Locate the cell with the specified text and output its [X, Y] center coordinate. 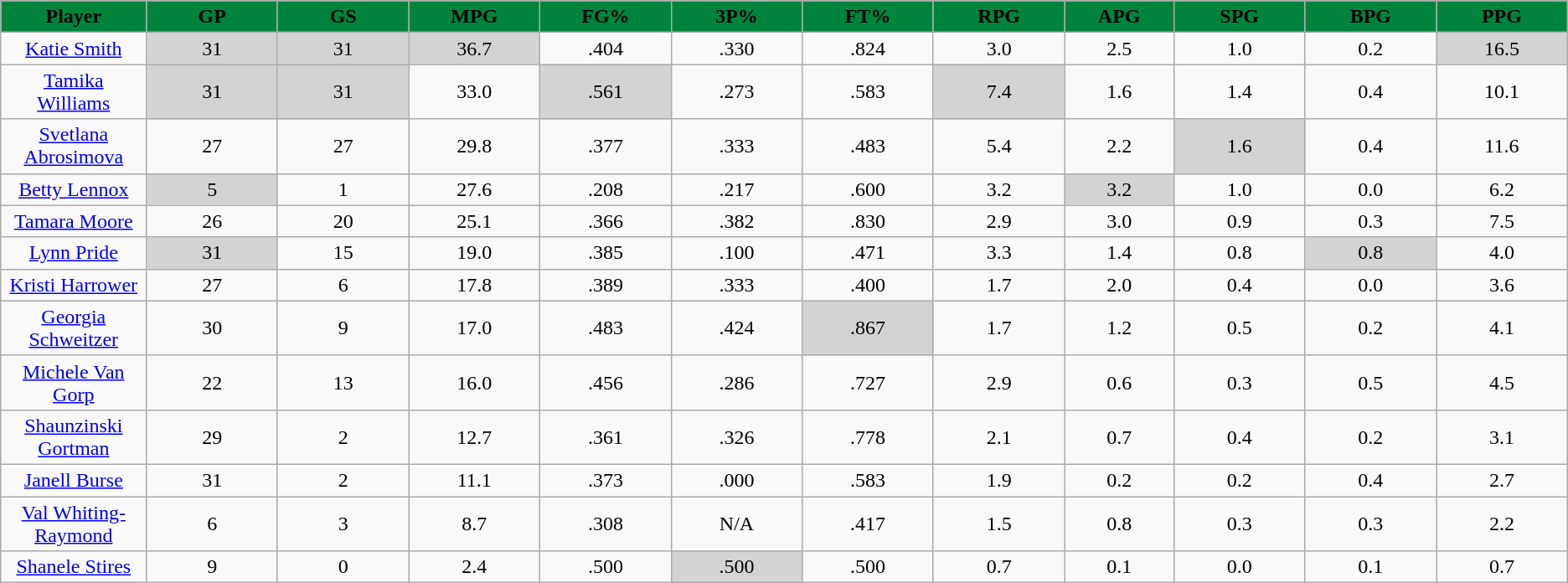
25.1 [474, 221]
27.6 [474, 189]
.382 [737, 221]
.217 [737, 189]
17.8 [474, 285]
.600 [868, 189]
.326 [737, 437]
2.5 [1119, 49]
1.2 [1119, 328]
.727 [868, 382]
.389 [606, 285]
FG% [606, 17]
.385 [606, 253]
17.0 [474, 328]
.400 [868, 285]
.000 [737, 480]
.561 [606, 92]
.404 [606, 49]
SPG [1240, 17]
Player [74, 17]
.778 [868, 437]
3.1 [1503, 437]
Georgia Schweitzer [74, 328]
.471 [868, 253]
1.5 [998, 523]
2.7 [1503, 480]
4.0 [1503, 253]
Katie Smith [74, 49]
.273 [737, 92]
RPG [998, 17]
.100 [737, 253]
.361 [606, 437]
0 [343, 567]
7.5 [1503, 221]
12.7 [474, 437]
2.1 [998, 437]
2.4 [474, 567]
29.8 [474, 146]
30 [213, 328]
8.7 [474, 523]
Val Whiting-Raymond [74, 523]
Lynn Pride [74, 253]
29 [213, 437]
Shaunzinski Gortman [74, 437]
N/A [737, 523]
11.6 [1503, 146]
1 [343, 189]
Kristi Harrower [74, 285]
15 [343, 253]
11.1 [474, 480]
.830 [868, 221]
PPG [1503, 17]
1.9 [998, 480]
26 [213, 221]
.417 [868, 523]
.424 [737, 328]
.377 [606, 146]
.208 [606, 189]
5 [213, 189]
3P% [737, 17]
Tamara Moore [74, 221]
2.0 [1119, 285]
3 [343, 523]
GP [213, 17]
FT% [868, 17]
22 [213, 382]
Shanele Stires [74, 567]
4.5 [1503, 382]
Tamika Williams [74, 92]
19.0 [474, 253]
.366 [606, 221]
0.9 [1240, 221]
7.4 [998, 92]
13 [343, 382]
.867 [868, 328]
4.1 [1503, 328]
GS [343, 17]
10.1 [1503, 92]
.824 [868, 49]
.330 [737, 49]
Betty Lennox [74, 189]
33.0 [474, 92]
Svetlana Abrosimova [74, 146]
0.6 [1119, 382]
APG [1119, 17]
16.0 [474, 382]
MPG [474, 17]
.373 [606, 480]
.286 [737, 382]
36.7 [474, 49]
20 [343, 221]
3.6 [1503, 285]
Michele Van Gorp [74, 382]
.308 [606, 523]
3.3 [998, 253]
16.5 [1503, 49]
Janell Burse [74, 480]
.456 [606, 382]
5.4 [998, 146]
BPG [1370, 17]
6.2 [1503, 189]
